Determine the [X, Y] coordinate at the center of the cell enclosing the given text.  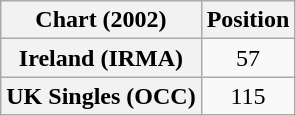
Position [248, 20]
Chart (2002) [101, 20]
UK Singles (OCC) [101, 96]
57 [248, 58]
Ireland (IRMA) [101, 58]
115 [248, 96]
